Capture the cell that displays the provided text and extract its [X, Y] central coordinate. 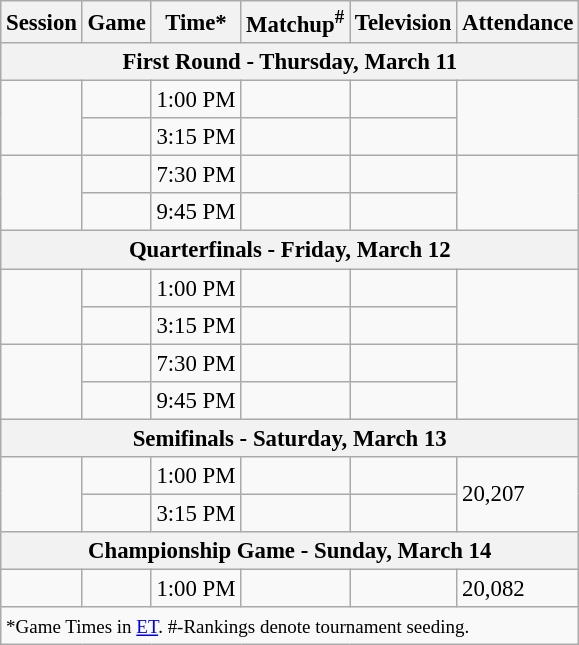
20,082 [518, 588]
Session [42, 22]
Television [404, 22]
Time* [196, 22]
*Game Times in ET. #-Rankings denote tournament seeding. [290, 626]
Matchup# [296, 22]
First Round - Thursday, March 11 [290, 62]
Game [116, 22]
Attendance [518, 22]
Quarterfinals - Friday, March 12 [290, 250]
Semifinals - Saturday, March 13 [290, 438]
Championship Game - Sunday, March 14 [290, 551]
20,207 [518, 494]
